Pinpoint the cell where the given text exists, returning its [X, Y] midpoint coordinate. 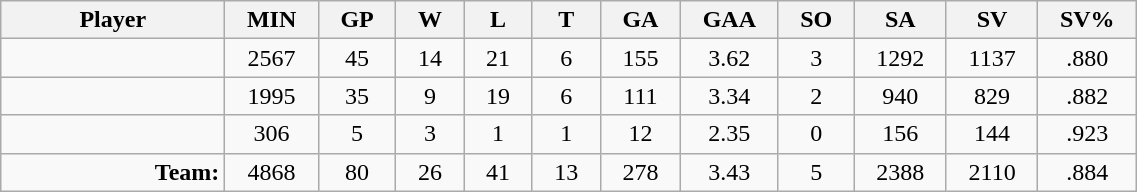
SA [900, 20]
111 [640, 96]
2.35 [730, 134]
.923 [1088, 134]
.884 [1088, 172]
35 [357, 96]
GP [357, 20]
GAA [730, 20]
80 [357, 172]
26 [430, 172]
T [566, 20]
9 [430, 96]
1995 [272, 96]
SV [992, 20]
.882 [1088, 96]
306 [272, 134]
156 [900, 134]
4868 [272, 172]
1292 [900, 58]
3.34 [730, 96]
2 [816, 96]
155 [640, 58]
3.43 [730, 172]
SV% [1088, 20]
Team: [113, 172]
SO [816, 20]
2567 [272, 58]
Player [113, 20]
W [430, 20]
1137 [992, 58]
L [498, 20]
.880 [1088, 58]
2110 [992, 172]
278 [640, 172]
21 [498, 58]
MIN [272, 20]
144 [992, 134]
13 [566, 172]
3.62 [730, 58]
940 [900, 96]
2388 [900, 172]
19 [498, 96]
829 [992, 96]
45 [357, 58]
12 [640, 134]
0 [816, 134]
GA [640, 20]
14 [430, 58]
41 [498, 172]
